Capture the cell that displays the provided text and extract its (X, Y) central coordinate. 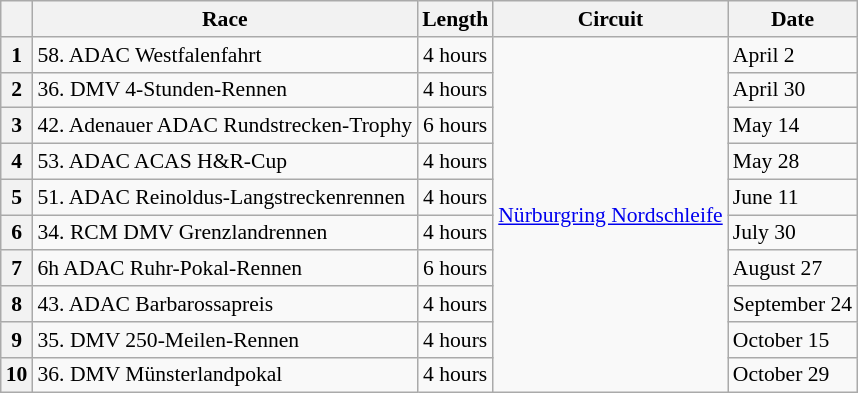
August 27 (792, 269)
6 (17, 233)
34. RCM DMV Grenzlandrennen (224, 233)
36. DMV 4-Stunden-Rennen (224, 90)
35. DMV 250-Meilen-Rennen (224, 340)
8 (17, 304)
53. ADAC ACAS H&R-Cup (224, 162)
1 (17, 55)
May 14 (792, 126)
April 2 (792, 55)
April 30 (792, 90)
43. ADAC Barbarossapreis (224, 304)
Circuit (610, 19)
7 (17, 269)
9 (17, 340)
51. ADAC Reinoldus-Langstreckenrennen (224, 197)
58. ADAC Westfalenfahrt (224, 55)
July 30 (792, 233)
10 (17, 375)
September 24 (792, 304)
3 (17, 126)
5 (17, 197)
36. DMV Münsterlandpokal (224, 375)
October 15 (792, 340)
Nürburgring Nordschleife (610, 215)
October 29 (792, 375)
Race (224, 19)
2 (17, 90)
June 11 (792, 197)
6h ADAC Ruhr-Pokal-Rennen (224, 269)
4 (17, 162)
42. Adenauer ADAC Rundstrecken-Trophy (224, 126)
Length (455, 19)
Date (792, 19)
May 28 (792, 162)
